From the cell containing the given text, extract its center point as (X, Y) coordinate. 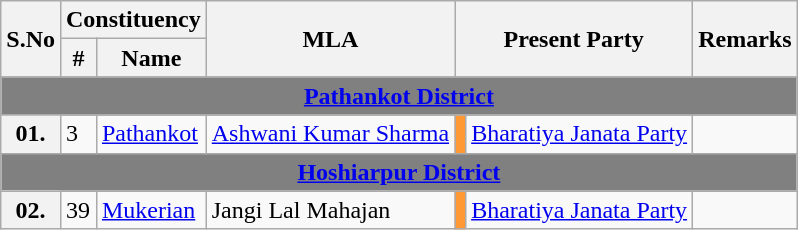
Pathankot (151, 134)
Ashwani Kumar Sharma (330, 134)
# (78, 58)
S.No (31, 39)
Remarks (745, 39)
MLA (330, 39)
Pathankot District (399, 96)
Mukerian (151, 210)
Constituency (133, 20)
3 (78, 134)
39 (78, 210)
Name (151, 58)
01. (31, 134)
Hoshiarpur District (399, 172)
Jangi Lal Mahajan (330, 210)
Present Party (574, 39)
02. (31, 210)
